Extract the [x, y] coordinate from the center of the cell holding the provided text.  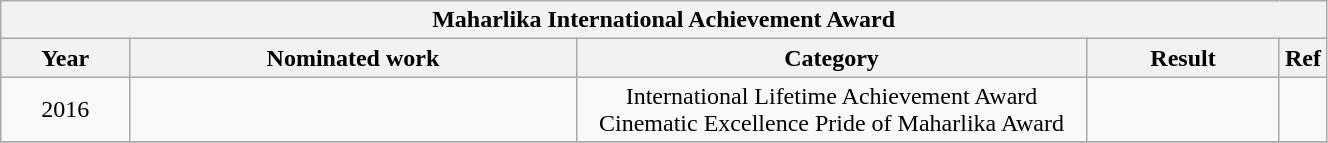
International Lifetime Achievement Award Cinematic Excellence Pride of Maharlika Award [831, 110]
Nominated work [354, 58]
2016 [66, 110]
Category [831, 58]
Ref [1302, 58]
Result [1184, 58]
Maharlika International Achievement Award [664, 20]
Year [66, 58]
